Return (x, y) of the center of cell containing provided text 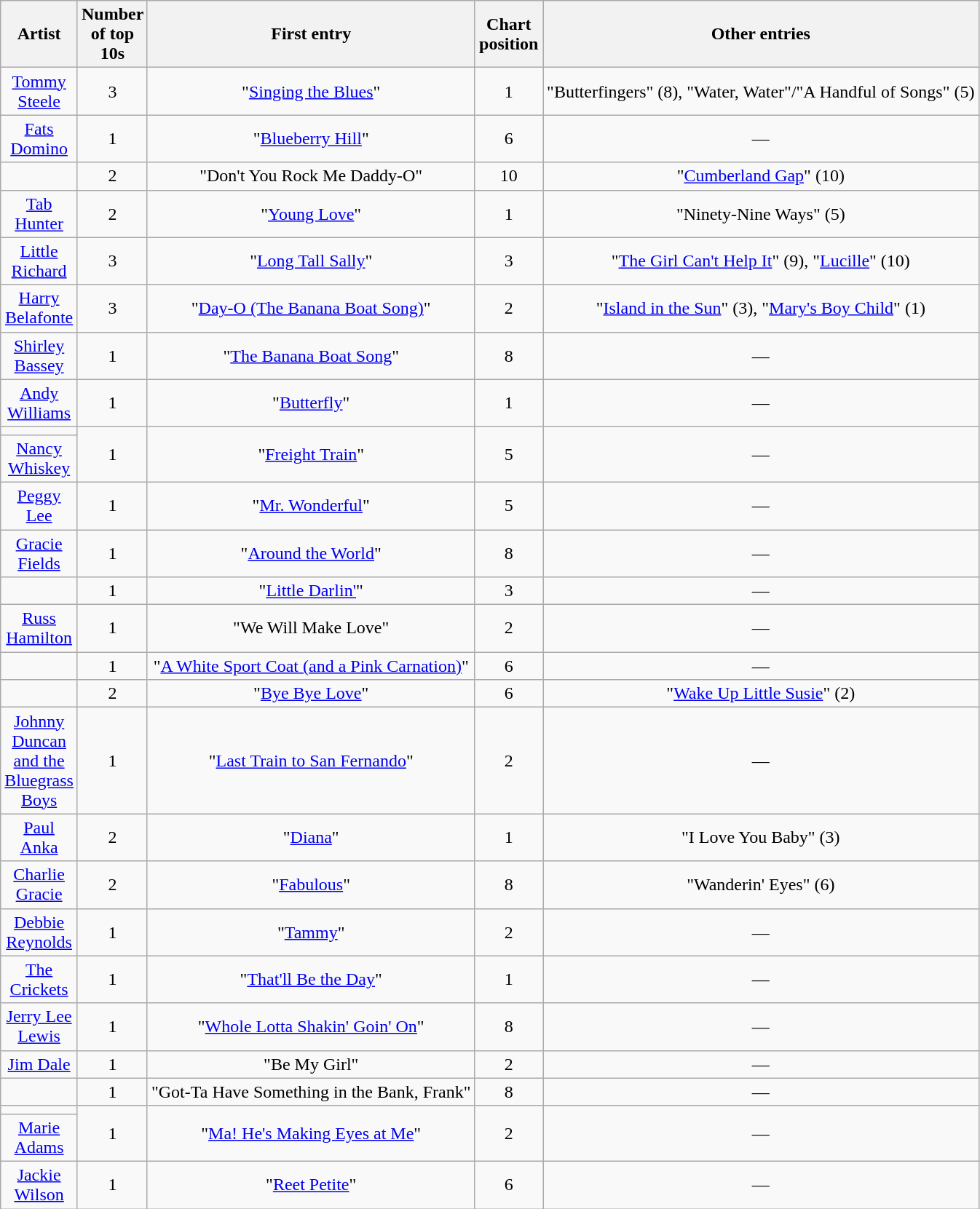
"Freight Train" (311, 454)
"Young Love" (311, 214)
"Diana" (311, 837)
"Bye Bye Love" (311, 694)
Artist (39, 34)
"Mr. Wonderful" (311, 505)
Chart position (509, 34)
Number of top 10s (112, 34)
Tommy Steele (39, 92)
"Cumberland Gap" (10) (761, 176)
Johnny Duncan and the Bluegrass Boys (39, 761)
"Island in the Sun" (3), "Mary's Boy Child" (1) (761, 309)
Nancy Whiskey (39, 459)
"A White Sport Coat (and a Pink Carnation)" (311, 666)
Russ Hamilton (39, 629)
Debbie Reynolds (39, 932)
The Crickets (39, 980)
Marie Adams (39, 1137)
"Got-Ta Have Something in the Bank, Frank" (311, 1092)
"The Girl Can't Help It" (9), "Lucille" (10) (761, 261)
"Day-O (The Banana Boat Song)" (311, 309)
"Reet Petite" (311, 1185)
Little Richard (39, 261)
"Singing the Blues" (311, 92)
"Don't You Rock Me Daddy-O" (311, 176)
"Blueberry Hill" (311, 138)
Andy Williams (39, 403)
"Around the World" (311, 553)
"Butterfly" (311, 403)
10 (509, 176)
"Be My Girl" (311, 1064)
"Little Darlin'" (311, 591)
"Ma! He's Making Eyes at Me" (311, 1133)
Other entries (761, 34)
Peggy Lee (39, 505)
"The Banana Boat Song" (311, 355)
Paul Anka (39, 837)
"Wake Up Little Susie" (2) (761, 694)
"That'll Be the Day" (311, 980)
First entry (311, 34)
"Tammy" (311, 932)
Jackie Wilson (39, 1185)
"Wanderin' Eyes" (6) (761, 885)
"Whole Lotta Shakin' Goin' On" (311, 1026)
"Ninety-Nine Ways" (5) (761, 214)
"Fabulous" (311, 885)
Charlie Gracie (39, 885)
"We Will Make Love" (311, 629)
Shirley Bassey (39, 355)
Harry Belafonte (39, 309)
"Butterfingers" (8), "Water, Water"/"A Handful of Songs" (5) (761, 92)
"Long Tall Sally" (311, 261)
"Last Train to San Fernando" (311, 761)
"I Love You Baby" (3) (761, 837)
Jim Dale (39, 1064)
Tab Hunter (39, 214)
Fats Domino (39, 138)
Jerry Lee Lewis (39, 1026)
Gracie Fields (39, 553)
